Find where the given text appears and provide that cell's center as (x, y) coordinate. 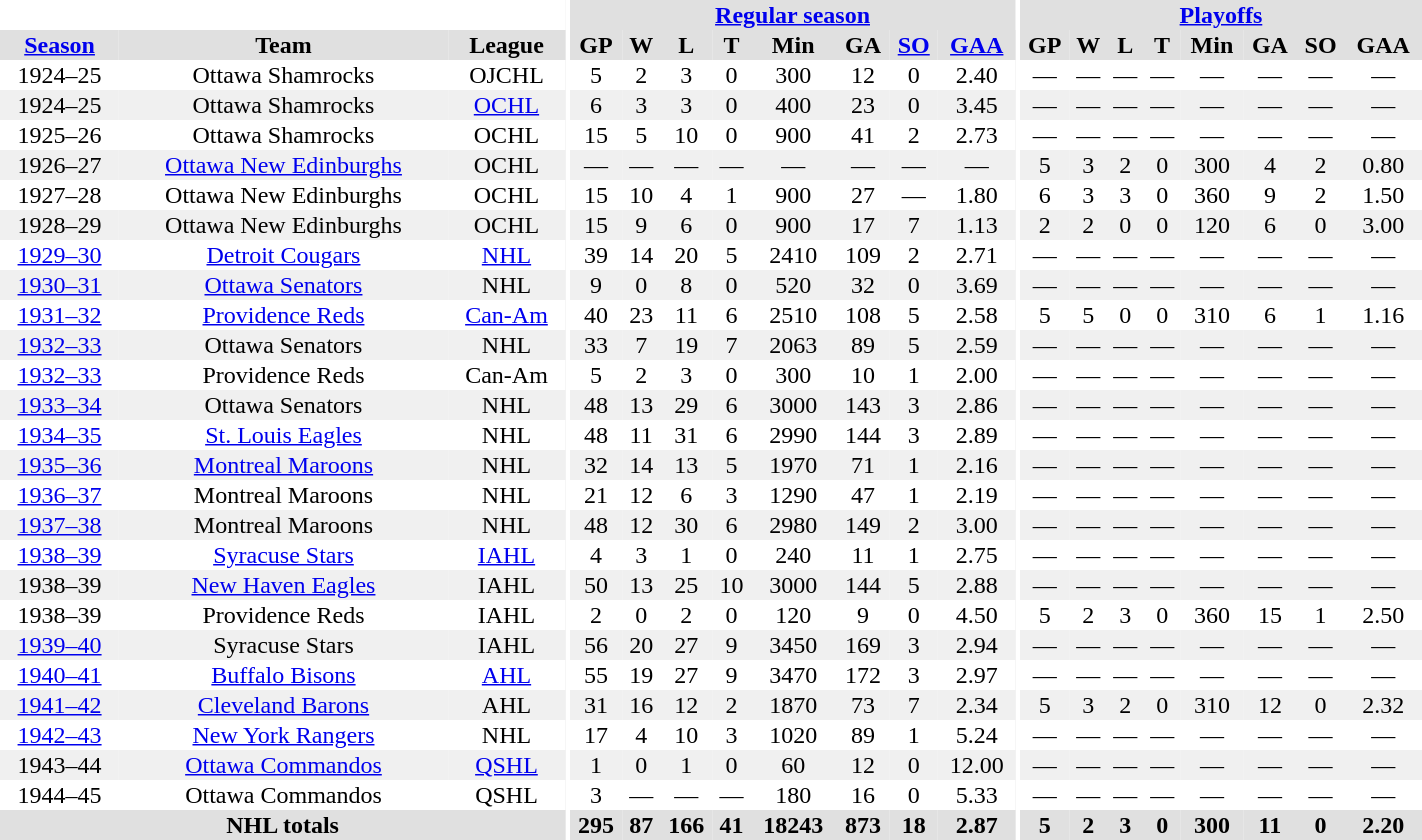
1.80 (977, 195)
5.33 (977, 795)
25 (686, 585)
1929–30 (60, 255)
Regular season (792, 15)
2.50 (1384, 615)
New Haven Eagles (284, 585)
0.80 (1384, 165)
1937–38 (60, 525)
39 (596, 255)
2.88 (977, 585)
NHL totals (282, 825)
Team (284, 45)
1930–31 (60, 285)
1970 (793, 465)
1870 (793, 705)
8 (686, 285)
2980 (793, 525)
Cleveland Barons (284, 705)
400 (793, 105)
2.32 (1384, 705)
87 (642, 825)
60 (793, 765)
St. Louis Eagles (284, 435)
3.45 (977, 105)
29 (686, 405)
2.87 (977, 825)
1944–45 (60, 795)
1020 (793, 735)
3.69 (977, 285)
2410 (793, 255)
2063 (793, 345)
1942–43 (60, 735)
2.34 (977, 705)
1928–29 (60, 225)
1925–26 (60, 135)
12.00 (977, 765)
1.50 (1384, 195)
1936–37 (60, 495)
166 (686, 825)
1290 (793, 495)
172 (862, 675)
295 (596, 825)
2510 (793, 315)
1926–27 (60, 165)
Playoffs (1221, 15)
2.40 (977, 75)
71 (862, 465)
143 (862, 405)
2.20 (1384, 825)
1.16 (1384, 315)
240 (793, 555)
1943–44 (60, 765)
Season (60, 45)
149 (862, 525)
1927–28 (60, 195)
3450 (793, 645)
5.24 (977, 735)
1940–41 (60, 675)
520 (793, 285)
2.94 (977, 645)
169 (862, 645)
109 (862, 255)
1931–32 (60, 315)
1939–40 (60, 645)
1935–36 (60, 465)
2.58 (977, 315)
2.19 (977, 495)
2.89 (977, 435)
2.59 (977, 345)
2.00 (977, 375)
New York Rangers (284, 735)
Buffalo Bisons (284, 675)
Detroit Cougars (284, 255)
73 (862, 705)
2.97 (977, 675)
1941–42 (60, 705)
21 (596, 495)
30 (686, 525)
2.75 (977, 555)
18243 (793, 825)
180 (793, 795)
40 (596, 315)
47 (862, 495)
56 (596, 645)
3470 (793, 675)
873 (862, 825)
1933–34 (60, 405)
50 (596, 585)
2.16 (977, 465)
1934–35 (60, 435)
108 (862, 315)
OJCHL (506, 75)
2.71 (977, 255)
4.50 (977, 615)
55 (596, 675)
2990 (793, 435)
18 (914, 825)
2.73 (977, 135)
33 (596, 345)
1.13 (977, 225)
2.86 (977, 405)
League (506, 45)
